Locate the cell with the specified text and output its (X, Y) center coordinate. 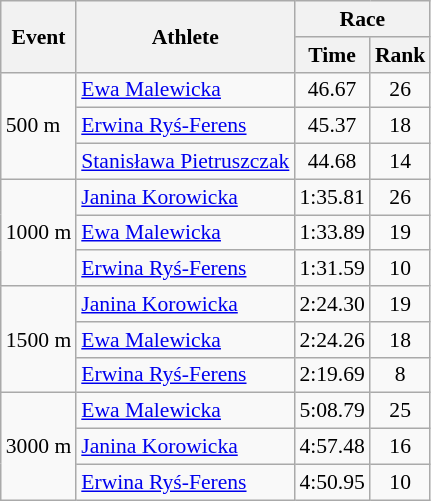
45.37 (332, 126)
4:50.95 (332, 482)
Rank (400, 55)
2:24.30 (332, 304)
Time (332, 55)
Athlete (185, 36)
Race (362, 19)
16 (400, 447)
500 m (38, 126)
Event (38, 36)
1:31.59 (332, 269)
1000 m (38, 232)
8 (400, 375)
1:35.81 (332, 197)
14 (400, 162)
5:08.79 (332, 411)
1:33.89 (332, 233)
1500 m (38, 340)
3000 m (38, 446)
Stanisława Pietruszczak (185, 162)
44.68 (332, 162)
2:24.26 (332, 340)
2:19.69 (332, 375)
25 (400, 411)
46.67 (332, 90)
4:57.48 (332, 447)
